Detect which cell encompasses the target text, then output its (x, y) center coordinate. 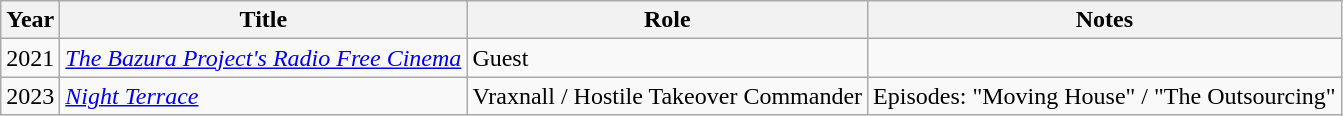
Guest (668, 58)
Year (30, 20)
Episodes: "Moving House" / "The Outsourcing" (1105, 96)
The Bazura Project's Radio Free Cinema (264, 58)
Notes (1105, 20)
Role (668, 20)
2021 (30, 58)
2023 (30, 96)
Night Terrace (264, 96)
Vraxnall / Hostile Takeover Commander (668, 96)
Title (264, 20)
